Determine the (X, Y) coordinate at the center of the cell enclosing the given text.  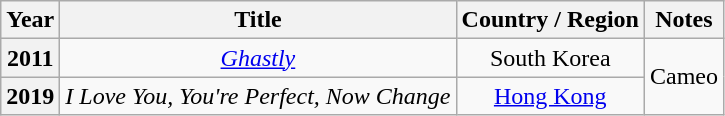
Notes (684, 20)
Cameo (684, 77)
2019 (30, 96)
2011 (30, 58)
South Korea (550, 58)
Title (258, 20)
Ghastly (258, 58)
Country / Region (550, 20)
I Love You, You're Perfect, Now Change (258, 96)
Hong Kong (550, 96)
Year (30, 20)
